Provide the (x, y) coordinate of the cell's center where the given text is located.  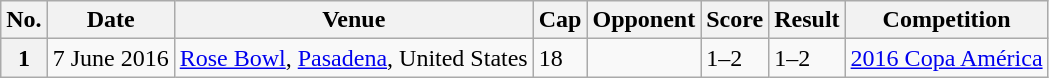
2016 Copa América (946, 58)
Score (735, 20)
Rose Bowl, Pasadena, United States (354, 58)
Competition (946, 20)
18 (560, 58)
7 June 2016 (110, 58)
Opponent (644, 20)
Cap (560, 20)
1 (24, 58)
Date (110, 20)
Venue (354, 20)
No. (24, 20)
Result (807, 20)
